From the cell containing the given text, extract its center point as (x, y) coordinate. 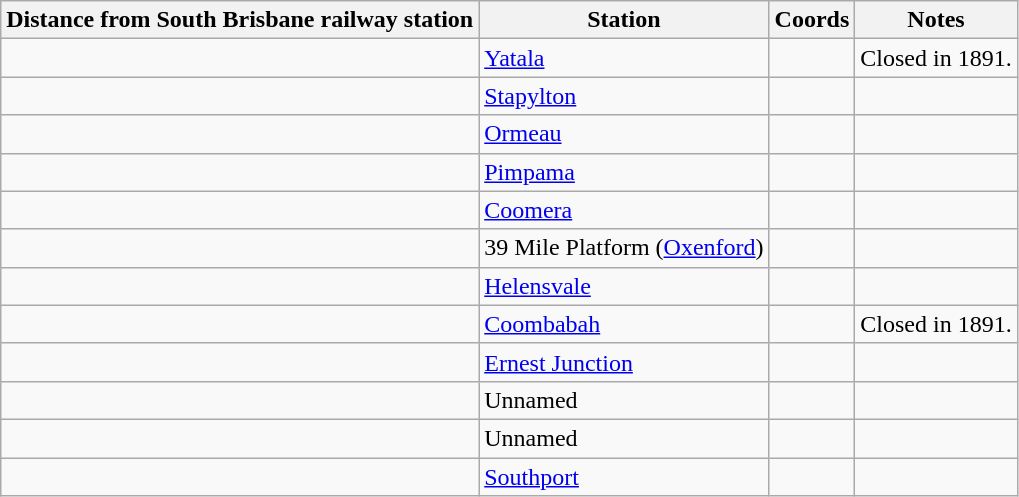
Stapylton (624, 96)
Station (624, 20)
Distance from South Brisbane railway station (240, 20)
Pimpama (624, 172)
Helensvale (624, 286)
Ernest Junction (624, 362)
Yatala (624, 58)
Coords (812, 20)
Coombabah (624, 324)
Notes (936, 20)
Southport (624, 477)
Ormeau (624, 134)
Coomera (624, 210)
39 Mile Platform (Oxenford) (624, 248)
